For the text-containing cell, return its midpoint in (X, Y) coordinate format. 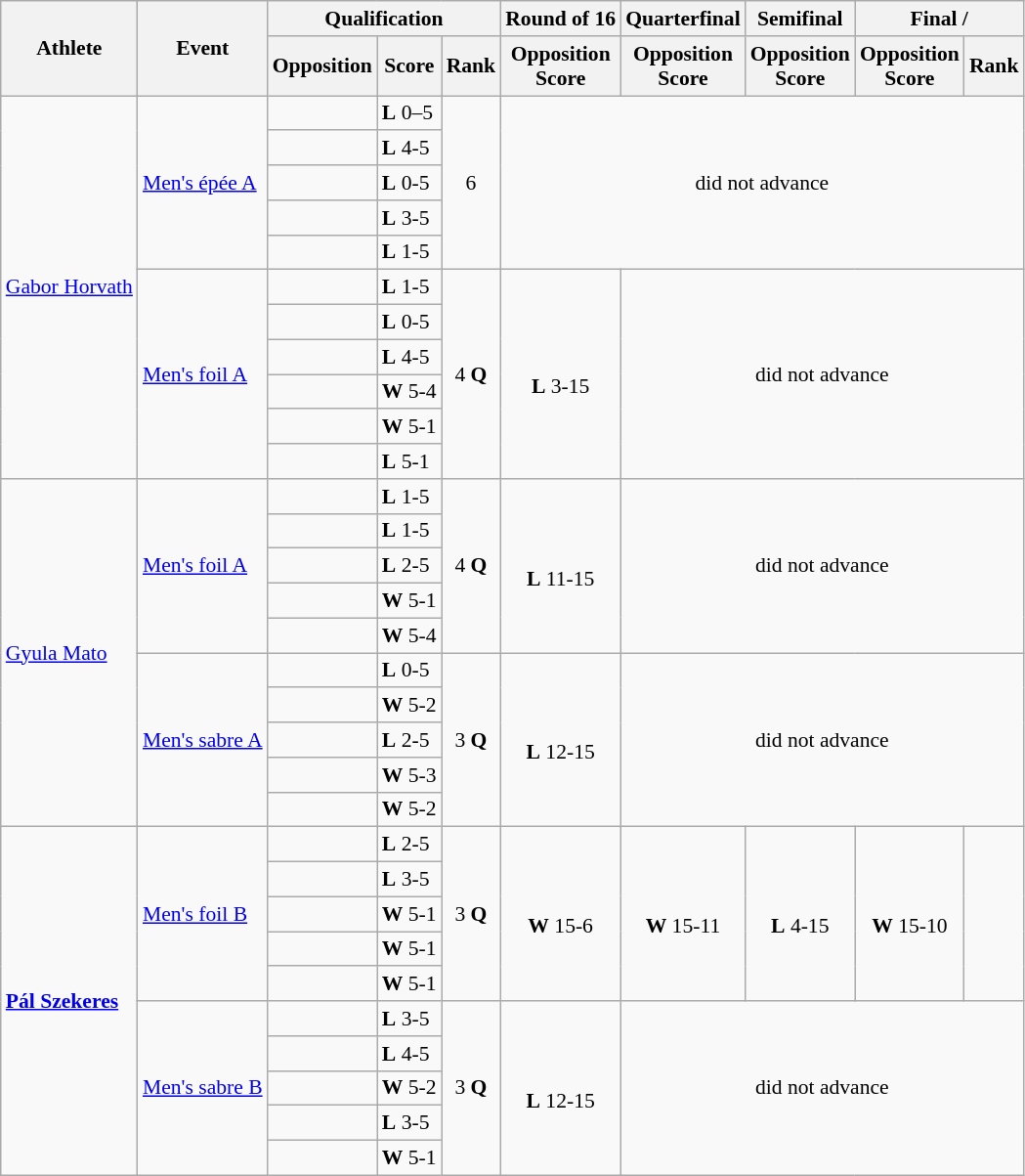
L 0–5 (409, 113)
Gyula Mato (69, 653)
Qualification (385, 19)
L 5-1 (409, 461)
Score (409, 66)
W 15-6 (561, 914)
Event (203, 49)
Pál Szekeres (69, 1001)
6 (471, 183)
Gabor Horvath (69, 287)
L 3-15 (561, 374)
W 15-10 (910, 914)
W 5-3 (409, 775)
Athlete (69, 49)
L 11-15 (561, 566)
Men's sabre A (203, 740)
Semifinal (800, 19)
Men's sabre B (203, 1088)
Opposition (322, 66)
W 15-11 (683, 914)
Quarterfinal (683, 19)
L 4-15 (800, 914)
Men's épée A (203, 183)
Final / (940, 19)
Men's foil B (203, 914)
Round of 16 (561, 19)
